Detect which cell encompasses the target text, then output its (X, Y) center coordinate. 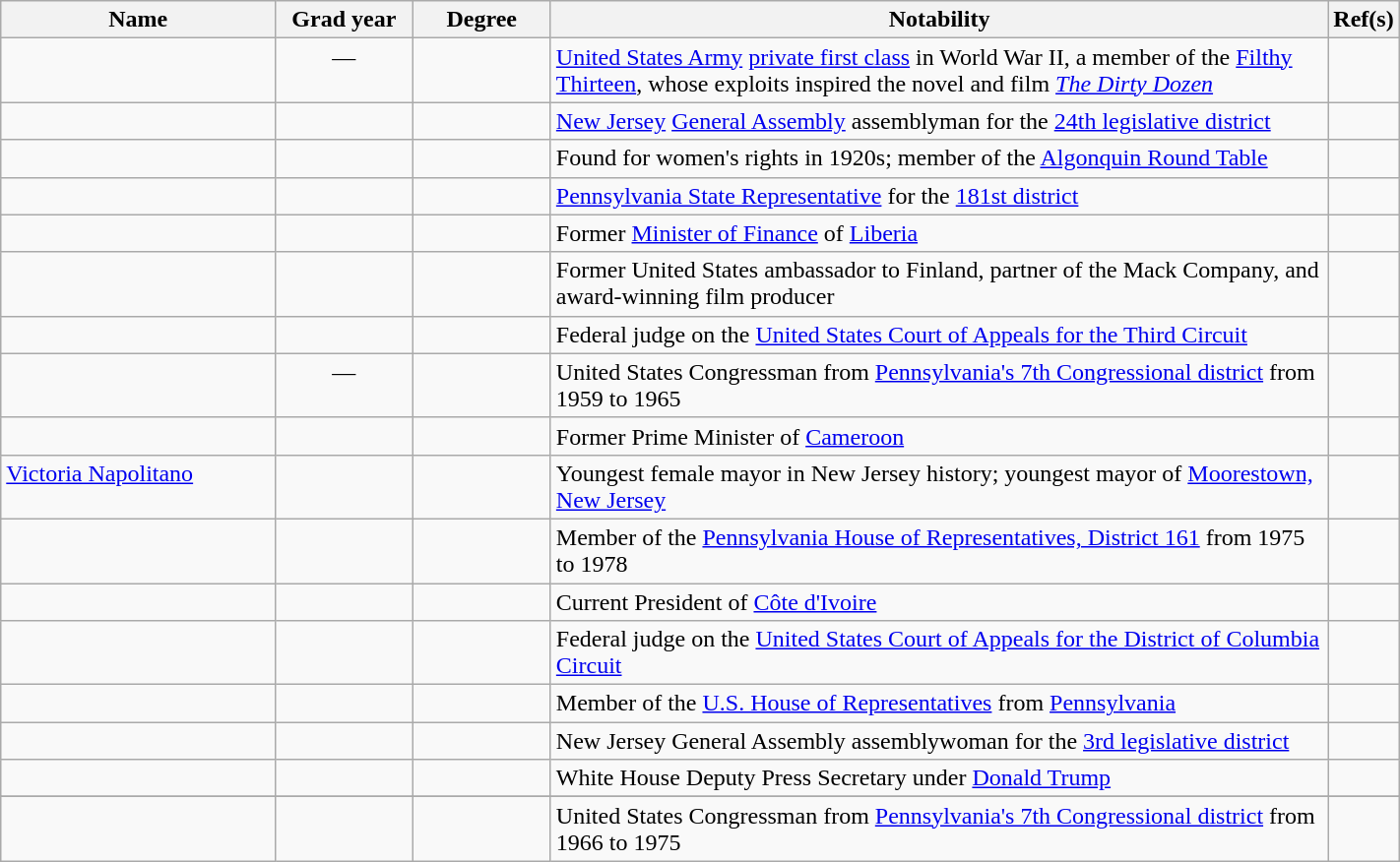
Notability (939, 20)
Former United States ambassador to Finland, partner of the Mack Company, and award-winning film producer (939, 283)
United States Army private first class in World War II, a member of the Filthy Thirteen, whose exploits inspired the novel and film The Dirty Dozen (939, 71)
United States Congressman from Pennsylvania's 7th Congressional district from 1959 to 1965 (939, 386)
Former Prime Minister of Cameroon (939, 436)
United States Congressman from Pennsylvania's 7th Congressional district from 1966 to 1975 (939, 829)
Current President of Côte d'Ivoire (939, 601)
Degree (481, 20)
White House Deputy Press Secretary under Donald Trump (939, 778)
New Jersey General Assembly assemblywoman for the 3rd legislative district (939, 741)
Name (138, 20)
Victoria Napolitano (138, 486)
Federal judge on the United States Court of Appeals for the District of Columbia Circuit (939, 653)
Pennsylvania State Representative for the 181st district (939, 196)
Member of the Pennsylvania House of Representatives, District 161 from 1975 to 1978 (939, 551)
Federal judge on the United States Court of Appeals for the Third Circuit (939, 335)
Found for women's rights in 1920s; member of the Algonquin Round Table (939, 158)
Youngest female mayor in New Jersey history; youngest mayor of Moorestown, New Jersey (939, 486)
Ref(s) (1364, 20)
Grad year (345, 20)
Former Minister of Finance of Liberia (939, 233)
Member of the U.S. House of Representatives from Pennsylvania (939, 704)
New Jersey General Assembly assemblyman for the 24th legislative district (939, 121)
